Scan for the cell matching the given text and deliver its [x, y] coordinate at center. 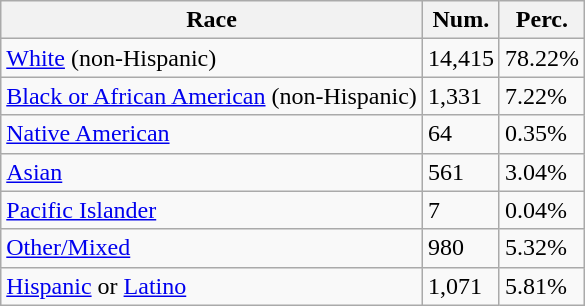
Race [212, 20]
Pacific Islander [212, 210]
Hispanic or Latino [212, 286]
Perc. [542, 20]
Asian [212, 172]
Num. [460, 20]
5.32% [542, 248]
0.04% [542, 210]
7 [460, 210]
14,415 [460, 58]
Black or African American (non-Hispanic) [212, 96]
7.22% [542, 96]
Native American [212, 134]
Other/Mixed [212, 248]
64 [460, 134]
1,331 [460, 96]
5.81% [542, 286]
980 [460, 248]
1,071 [460, 286]
0.35% [542, 134]
78.22% [542, 58]
White (non-Hispanic) [212, 58]
3.04% [542, 172]
561 [460, 172]
